Extract the (X, Y) coordinate from the center of the cell holding the provided text.  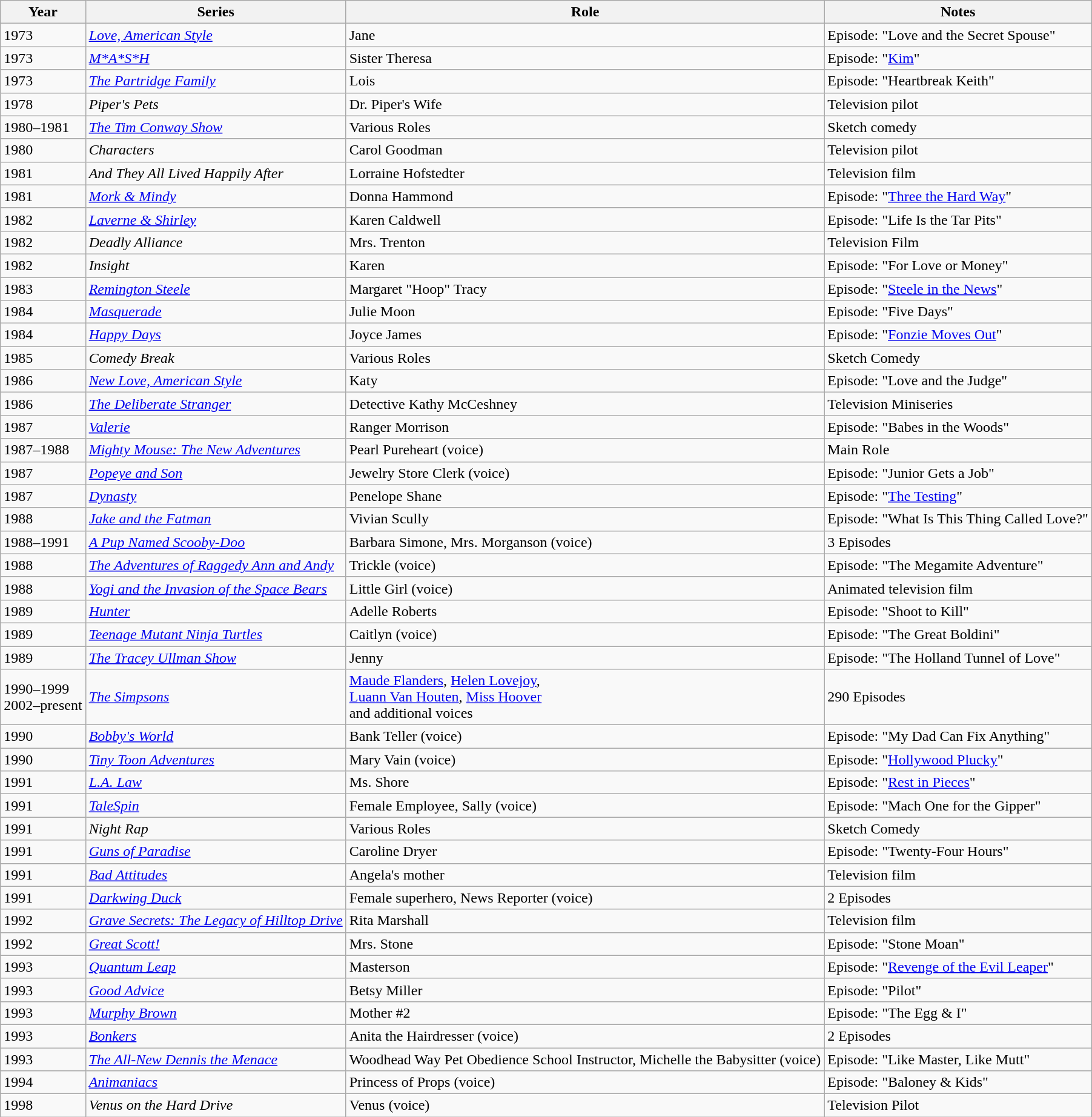
L.A. Law (216, 783)
Ms. Shore (585, 783)
The Simpsons (216, 697)
Episode: "Mach One for the Gipper" (958, 806)
Donna Hammond (585, 196)
Mrs. Stone (585, 944)
Princess of Props (voice) (585, 1082)
And They All Lived Happily After (216, 173)
Notes (958, 12)
Episode: "The Holland Tunnel of Love" (958, 657)
Grave Secrets: The Legacy of Hilltop Drive (216, 921)
Venus (voice) (585, 1105)
Episode: "Heartbreak Keith" (958, 81)
Trickle (voice) (585, 565)
Episode: "Babes in the Woods" (958, 427)
Adelle Roberts (585, 611)
Episode: "Shoot to Kill" (958, 611)
Darkwing Duck (216, 898)
Bad Attitudes (216, 875)
Female Employee, Sally (voice) (585, 806)
Episode: "Love and the Secret Spouse" (958, 35)
Dr. Piper's Wife (585, 104)
New Love, American Style (216, 381)
The Deliberate Stranger (216, 404)
1980 (43, 150)
Karen (585, 265)
Jewelry Store Clerk (voice) (585, 473)
Animated television film (958, 588)
Julie Moon (585, 312)
Comedy Break (216, 358)
Ranger Morrison (585, 427)
Angela's mother (585, 875)
Vivian Scully (585, 519)
Love, American Style (216, 35)
290 Episodes (958, 697)
Mighty Mouse: The New Adventures (216, 450)
Bank Teller (voice) (585, 737)
Betsy Miller (585, 990)
Maude Flanders, Helen Lovejoy, Luann Van Houten, Miss Hoover and additional voices (585, 697)
Murphy Brown (216, 1013)
Deadly Alliance (216, 242)
Teenage Mutant Ninja Turtles (216, 634)
Happy Days (216, 335)
Episode: "Baloney & Kids" (958, 1082)
A Pup Named Scooby-Doo (216, 542)
Guns of Paradise (216, 852)
Year (43, 12)
Night Rap (216, 829)
Venus on the Hard Drive (216, 1105)
Masterson (585, 967)
Penelope Shane (585, 496)
Good Advice (216, 990)
1998 (43, 1105)
Little Girl (voice) (585, 588)
Mary Vain (voice) (585, 760)
Episode: "Revenge of the Evil Leaper" (958, 967)
1990–19992002–present (43, 697)
The Adventures of Raggedy Ann and Andy (216, 565)
Episode: "Pilot" (958, 990)
Woodhead Way Pet Obedience School Instructor, Michelle the Babysitter (voice) (585, 1059)
Episode: "Life Is the Tar Pits" (958, 219)
Karen Caldwell (585, 219)
Episode: "The Megamite Adventure" (958, 565)
Mother #2 (585, 1013)
Television Pilot (958, 1105)
Sister Theresa (585, 58)
1988–1991 (43, 542)
Television Miniseries (958, 404)
Dynasty (216, 496)
1983 (43, 289)
Jake and the Fatman (216, 519)
Barbara Simone, Mrs. Morganson (voice) (585, 542)
Katy (585, 381)
Episode: "The Great Boldini" (958, 634)
Masquerade (216, 312)
1994 (43, 1082)
The Tim Conway Show (216, 127)
Mrs. Trenton (585, 242)
Jenny (585, 657)
Jane (585, 35)
Episode: "Stone Moan" (958, 944)
Episode: "Kim" (958, 58)
Carol Goodman (585, 150)
Episode: "What Is This Thing Called Love?" (958, 519)
Valerie (216, 427)
M*A*S*H (216, 58)
Pearl Pureheart (voice) (585, 450)
Mork & Mindy (216, 196)
Episode: "The Testing" (958, 496)
Rita Marshall (585, 921)
Role (585, 12)
1987–1988 (43, 450)
Episode: "Steele in the News" (958, 289)
Great Scott! (216, 944)
Anita the Hairdresser (voice) (585, 1036)
Lois (585, 81)
Margaret "Hoop" Tracy (585, 289)
Caitlyn (voice) (585, 634)
The All-New Dennis the Menace (216, 1059)
Television Film (958, 242)
Sketch comedy (958, 127)
Episode: "Rest in Pieces" (958, 783)
Yogi and the Invasion of the Space Bears (216, 588)
TaleSpin (216, 806)
3 Episodes (958, 542)
Lorraine Hofstedter (585, 173)
Remington Steele (216, 289)
Episode: "Love and the Judge" (958, 381)
The Partridge Family (216, 81)
Female superhero, News Reporter (voice) (585, 898)
Quantum Leap (216, 967)
Episode: "Like Master, Like Mutt" (958, 1059)
Main Role (958, 450)
Episode: "Hollywood Plucky" (958, 760)
Insight (216, 265)
1985 (43, 358)
Series (216, 12)
The Tracey Ullman Show (216, 657)
Episode: "The Egg & I" (958, 1013)
Piper's Pets (216, 104)
Episode: "Twenty-Four Hours" (958, 852)
Episode: "For Love or Money" (958, 265)
Characters (216, 150)
Animaniacs (216, 1082)
1978 (43, 104)
Episode: "Three the Hard Way" (958, 196)
Hunter (216, 611)
Episode: "Five Days" (958, 312)
Caroline Dryer (585, 852)
Detective Kathy McCeshney (585, 404)
Laverne & Shirley (216, 219)
Bonkers (216, 1036)
Joyce James (585, 335)
Tiny Toon Adventures (216, 760)
Episode: "My Dad Can Fix Anything" (958, 737)
Bobby's World (216, 737)
Episode: "Junior Gets a Job" (958, 473)
Popeye and Son (216, 473)
Episode: "Fonzie Moves Out" (958, 335)
1980–1981 (43, 127)
